Scan for the cell matching the given text and deliver its [x, y] coordinate at center. 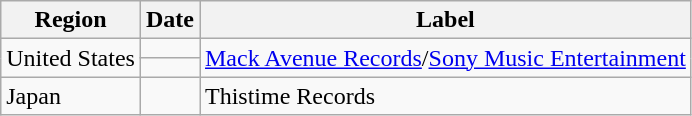
Mack Avenue Records/Sony Music Entertainment [446, 58]
Label [446, 20]
Japan [71, 96]
Thistime Records [446, 96]
Region [71, 20]
United States [71, 58]
Date [170, 20]
